Extract the [x, y] coordinate from the center of the cell holding the provided text.  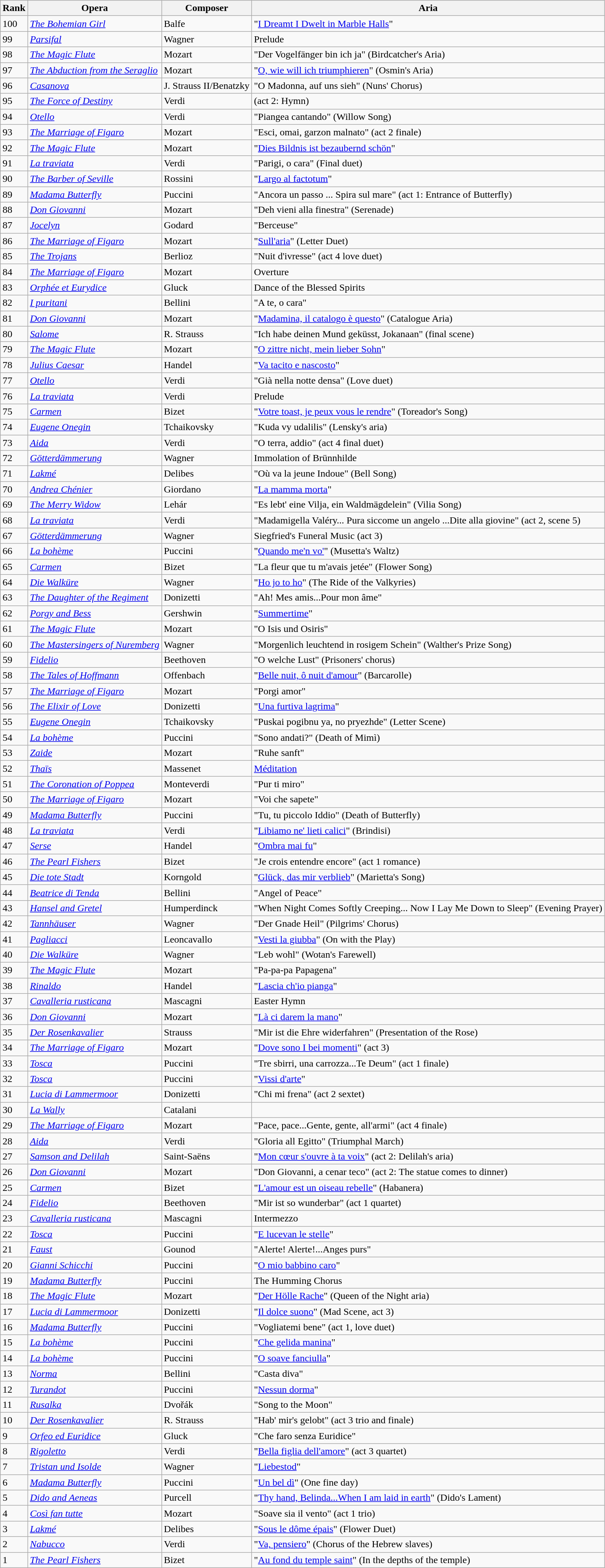
60 [14, 644]
50 [14, 799]
Easter Hymn [428, 1001]
"Pur ti miro" [428, 784]
Siegfried's Funeral Music (act 3) [428, 536]
"Es lebt' eine Vilja, ein Waldmägdelein" (Vilia Song) [428, 505]
"Ombra mai fu" [428, 846]
58 [14, 675]
Norma [95, 1374]
"Mir ist die Ehre widerfahren" (Presentation of the Rose) [428, 1032]
83 [14, 287]
76 [14, 396]
Dido and Aeneas [95, 1498]
87 [14, 225]
"Mon cœur s'ouvre à ta voix" (act 2: Delilah's aria) [428, 1156]
Parsifal [95, 39]
Korngold [206, 877]
Orfeo ed Euridice [95, 1435]
"Una furtiva lagrima" [428, 707]
"Morgenlich leuchtend in rosigem Schein" (Walther's Prize Song) [428, 644]
Lehár [206, 505]
74 [14, 427]
Pagliacci [95, 939]
30 [14, 1110]
36 [14, 1017]
94 [14, 117]
17 [14, 1312]
38 [14, 986]
"I Dreamt I Dwelt in Marble Halls" [428, 24]
Dvořák [206, 1405]
"Dies Bildnis ist bezaubernd schön" [428, 148]
Rinaldo [95, 986]
95 [14, 101]
22 [14, 1234]
"L'amour est un oiseau rebelle" (Habanera) [428, 1188]
Beatrice di Tenda [95, 892]
"Sull'aria" (Letter Duet) [428, 241]
Casanova [95, 86]
84 [14, 272]
4 [14, 1513]
Monteverdi [206, 784]
Turandot [95, 1389]
Salome [95, 334]
56 [14, 707]
"Voi che sapete" [428, 799]
The Barber of Seville [95, 179]
16 [14, 1327]
Gershwin [206, 613]
23 [14, 1219]
"Ho jo to ho" (The Ride of the Valkyries) [428, 582]
69 [14, 505]
"Che faro senza Euridice" [428, 1435]
Hansel and Gretel [95, 908]
"Votre toast, je peux vous le rendre" (Toreador's Song) [428, 411]
99 [14, 39]
Zaide [95, 753]
"Mir ist so wunderbar" (act 1 quartet) [428, 1203]
81 [14, 318]
"Thy hand, Belinda...When I am laid in earth" (Dido's Lament) [428, 1498]
Orphée et Eurydice [95, 287]
The Humming Chorus [428, 1281]
32 [14, 1079]
"La mamma morta" [428, 489]
93 [14, 132]
78 [14, 365]
"Piangea cantando" (Willow Song) [428, 117]
The Force of Destiny [95, 101]
88 [14, 210]
Tannhäuser [95, 923]
62 [14, 613]
"Alerte! Alerte!...Anges purs" [428, 1250]
"O soave fanciulla" [428, 1358]
Intermezzo [428, 1219]
90 [14, 179]
The Trojans [95, 256]
"Tu, tu piccolo Iddio" (Death of Butterfly) [428, 815]
43 [14, 908]
Rigoletto [95, 1451]
Dance of the Blessed Spirits [428, 287]
31 [14, 1094]
65 [14, 567]
13 [14, 1374]
"Liebestod" [428, 1467]
"Berceuse" [428, 225]
Gounod [206, 1250]
"Ancora un passo ... Spira sul mare" (act 1: Entrance of Butterfly) [428, 194]
33 [14, 1063]
"O Madonna, auf uns sieh" (Nuns' Chorus) [428, 86]
80 [14, 334]
"Angel of Peace" [428, 892]
"E lucevan le stelle" [428, 1234]
71 [14, 474]
"O zittre nicht, mein lieber Sohn" [428, 349]
"Esci, omai, garzon malnato" (act 2 finale) [428, 132]
"Où va la jeune Indoue" (Bell Song) [428, 474]
"Dove sono I bei momenti" (act 3) [428, 1048]
53 [14, 753]
"When Night Comes Softly Creeping... Now I Lay Me Down to Sleep" (Evening Prayer) [428, 908]
89 [14, 194]
75 [14, 411]
The Coronation of Poppea [95, 784]
"Madamina, il catalogo è questo" (Catalogue Aria) [428, 318]
The Bohemian Girl [95, 24]
Massenet [206, 769]
"Der Hölle Rache" (Queen of the Night aria) [428, 1296]
The Mastersingers of Nuremberg [95, 644]
39 [14, 970]
15 [14, 1343]
1 [14, 1560]
42 [14, 923]
"Au fond du temple saint" (In the depths of the temple) [428, 1560]
Purcell [206, 1498]
100 [14, 24]
Berlioz [206, 256]
67 [14, 536]
"Sono andati?" (Death of Mimì) [428, 738]
Balfe [206, 24]
(act 2: Hymn) [428, 101]
Serse [95, 846]
Gianni Schicchi [95, 1265]
"O terra, addio" (act 4 final duet) [428, 442]
"Soave sia il vento" (act 1 trio) [428, 1513]
9 [14, 1435]
45 [14, 877]
Strauss [206, 1032]
The Daughter of the Regiment [95, 598]
Julius Caesar [95, 365]
"Der Vogelfänger bin ich ja" (Birdcatcher's Aria) [428, 55]
"Madamigella Valéry... Pura siccome un angelo ...Dite alla giovine" (act 2, scene 5) [428, 520]
Saint-Saëns [206, 1156]
"Leb wohl" (Wotan's Farewell) [428, 955]
"Gloria all Egitto" (Triumphal March) [428, 1141]
"Nuit d'ivresse" (act 4 love duet) [428, 256]
5 [14, 1498]
Leoncavallo [206, 939]
"O mio babbino caro" [428, 1265]
28 [14, 1141]
Nabucco [95, 1544]
3 [14, 1529]
Composer [206, 8]
"Pace, pace...Gente, gente, all'armi" (act 4 finale) [428, 1125]
14 [14, 1358]
"Casta diva" [428, 1374]
"Quando me'n vo'" (Musetta's Waltz) [428, 551]
Faust [95, 1250]
21 [14, 1250]
25 [14, 1188]
68 [14, 520]
26 [14, 1172]
"Belle nuit, ô nuit d'amour" (Barcarolle) [428, 675]
Die tote Stadt [95, 877]
"Largo al factotum" [428, 179]
98 [14, 55]
19 [14, 1281]
Catalani [206, 1110]
"Un bel dì" (One fine day) [428, 1482]
49 [14, 815]
"Vissi d'arte" [428, 1079]
I puritani [95, 303]
64 [14, 582]
Rossini [206, 179]
54 [14, 738]
"Je crois entendre encore" (act 1 romance) [428, 861]
"Che gelida manina" [428, 1343]
Offenbach [206, 675]
The Merry Widow [95, 505]
"Don Giovanni, a cenar teco" (act 2: The statue comes to dinner) [428, 1172]
"O Isis und Osiris" [428, 629]
Opera [95, 8]
Godard [206, 225]
73 [14, 442]
"Il dolce suono" (Mad Scene, act 3) [428, 1312]
"Vesti la giubba" (On with the Play) [428, 939]
34 [14, 1048]
79 [14, 349]
"Glück, das mir verblieb" (Marietta's Song) [428, 877]
"Ah! Mes amis...Pour mon âme" [428, 598]
91 [14, 163]
11 [14, 1405]
Jocelyn [95, 225]
85 [14, 256]
"Lascia ch'io pianga" [428, 986]
"Nessun dorma" [428, 1389]
47 [14, 846]
The Elixir of Love [95, 707]
77 [14, 380]
35 [14, 1032]
12 [14, 1389]
"Ruhe sanft" [428, 753]
The Tales of Hoffmann [95, 675]
Porgy and Bess [95, 613]
8 [14, 1451]
20 [14, 1265]
96 [14, 86]
Rusalka [95, 1405]
"Va tacito e nascosto" [428, 365]
51 [14, 784]
66 [14, 551]
Andrea Chénier [95, 489]
La Wally [95, 1110]
59 [14, 660]
92 [14, 148]
24 [14, 1203]
"Parigi, o cara" (Final duet) [428, 163]
70 [14, 489]
52 [14, 769]
Tristan und Isolde [95, 1467]
97 [14, 70]
27 [14, 1156]
82 [14, 303]
86 [14, 241]
"La fleur que tu m'avais jetée" (Flower Song) [428, 567]
"O, wie will ich triumphieren" (Osmin's Aria) [428, 70]
Méditation [428, 769]
63 [14, 598]
"Deh vieni alla finestra" (Serenade) [428, 210]
Thaïs [95, 769]
29 [14, 1125]
Rank [14, 8]
2 [14, 1544]
"Sous le dôme épais" (Flower Duet) [428, 1529]
41 [14, 939]
The Abduction from the Seraglio [95, 70]
"Libiamo ne' lieti calici" (Brindisi) [428, 830]
Aria [428, 8]
"Puskai pogibnu ya, no pryezhde" (Letter Scene) [428, 722]
"Porgi amor" [428, 691]
Giordano [206, 489]
7 [14, 1467]
10 [14, 1420]
"Vogliatemi bene" (act 1, love duet) [428, 1327]
46 [14, 861]
"Der Gnade Heil" (Pilgrims' Chorus) [428, 923]
"Ich habe deinen Mund geküsst, Jokanaan" (final scene) [428, 334]
37 [14, 1001]
"O welche Lust" (Prisoners' chorus) [428, 660]
"Già nella notte densa" (Love duet) [428, 380]
"Chi mi frena" (act 2 sextet) [428, 1094]
Così fan tutte [95, 1513]
"A te, o cara" [428, 303]
"Bella figlia dell'amore" (act 3 quartet) [428, 1451]
"Tre sbirri, una carrozza...Te Deum" (act 1 finale) [428, 1063]
Samson and Delilah [95, 1156]
"Summertime" [428, 613]
44 [14, 892]
40 [14, 955]
J. Strauss II/Benatzky [206, 86]
72 [14, 458]
Overture [428, 272]
61 [14, 629]
Humperdinck [206, 908]
"Va, pensiero" (Chorus of the Hebrew slaves) [428, 1544]
"Là ci darem la mano" [428, 1017]
"Hab' mir's gelobt" (act 3 trio and finale) [428, 1420]
"Pa-pa-pa Papagena" [428, 970]
"Kuda vy udalilis" (Lensky's aria) [428, 427]
"Song to the Moon" [428, 1405]
18 [14, 1296]
55 [14, 722]
6 [14, 1482]
Immolation of Brünnhilde [428, 458]
57 [14, 691]
48 [14, 830]
